Detect which cell encompasses the target text, then output its [x, y] center coordinate. 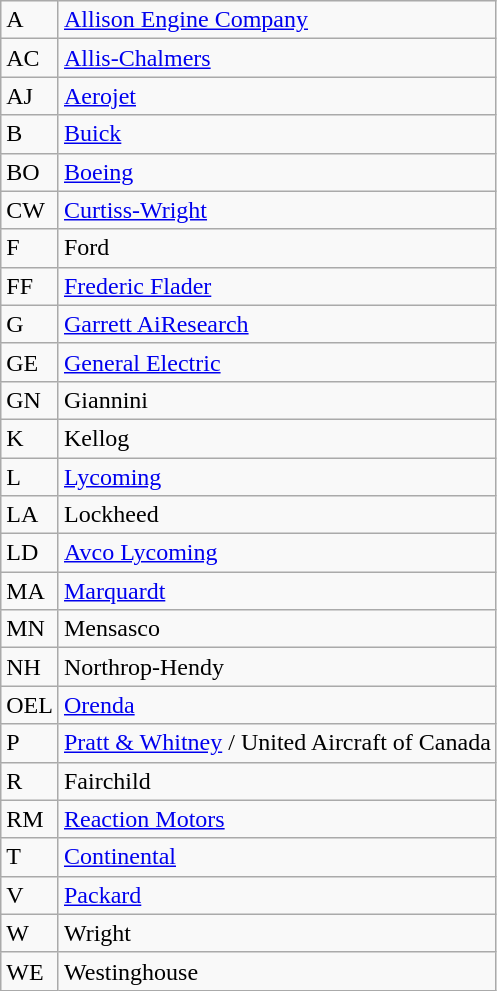
Buick [277, 134]
Orenda [277, 705]
RM [30, 819]
W [30, 933]
A [30, 20]
NH [30, 667]
R [30, 781]
FF [30, 286]
Mensasco [277, 629]
L [30, 477]
LA [30, 515]
Avco Lycoming [277, 553]
Frederic Flader [277, 286]
AC [30, 58]
K [30, 438]
OEL [30, 705]
V [30, 895]
Fairchild [277, 781]
Northrop-Hendy [277, 667]
Aerojet [277, 96]
Continental [277, 857]
Lycoming [277, 477]
Marquardt [277, 591]
B [30, 134]
Packard [277, 895]
MA [30, 591]
LD [30, 553]
CW [30, 210]
Allis-Chalmers [277, 58]
Wright [277, 933]
Westinghouse [277, 971]
Giannini [277, 400]
General Electric [277, 362]
Boeing [277, 172]
Reaction Motors [277, 819]
Kellog [277, 438]
Allison Engine Company [277, 20]
WE [30, 971]
Garrett AiResearch [277, 324]
Curtiss-Wright [277, 210]
Lockheed [277, 515]
G [30, 324]
AJ [30, 96]
T [30, 857]
BO [30, 172]
Pratt & Whitney / United Aircraft of Canada [277, 743]
MN [30, 629]
P [30, 743]
Ford [277, 248]
GN [30, 400]
F [30, 248]
GE [30, 362]
